Return (x, y) of the center of cell containing provided text 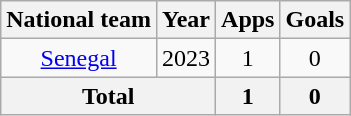
National team (79, 20)
Senegal (79, 58)
2023 (186, 58)
Total (108, 96)
Year (186, 20)
Apps (248, 20)
Goals (315, 20)
